Find where the given text appears and provide that cell's center as (x, y) coordinate. 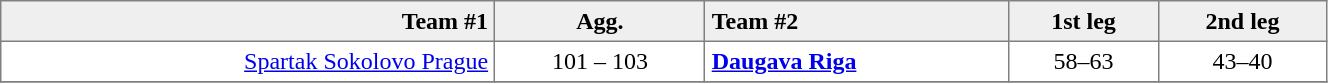
58–63 (1083, 61)
Team #1 (248, 21)
2nd leg (1242, 21)
Team #2 (857, 21)
Daugava Riga (857, 61)
Agg. (600, 21)
Spartak Sokolovo Prague (248, 61)
43–40 (1242, 61)
101 – 103 (600, 61)
1st leg (1083, 21)
